Output the [x, y] coordinate of the center of the cell containing the given text.  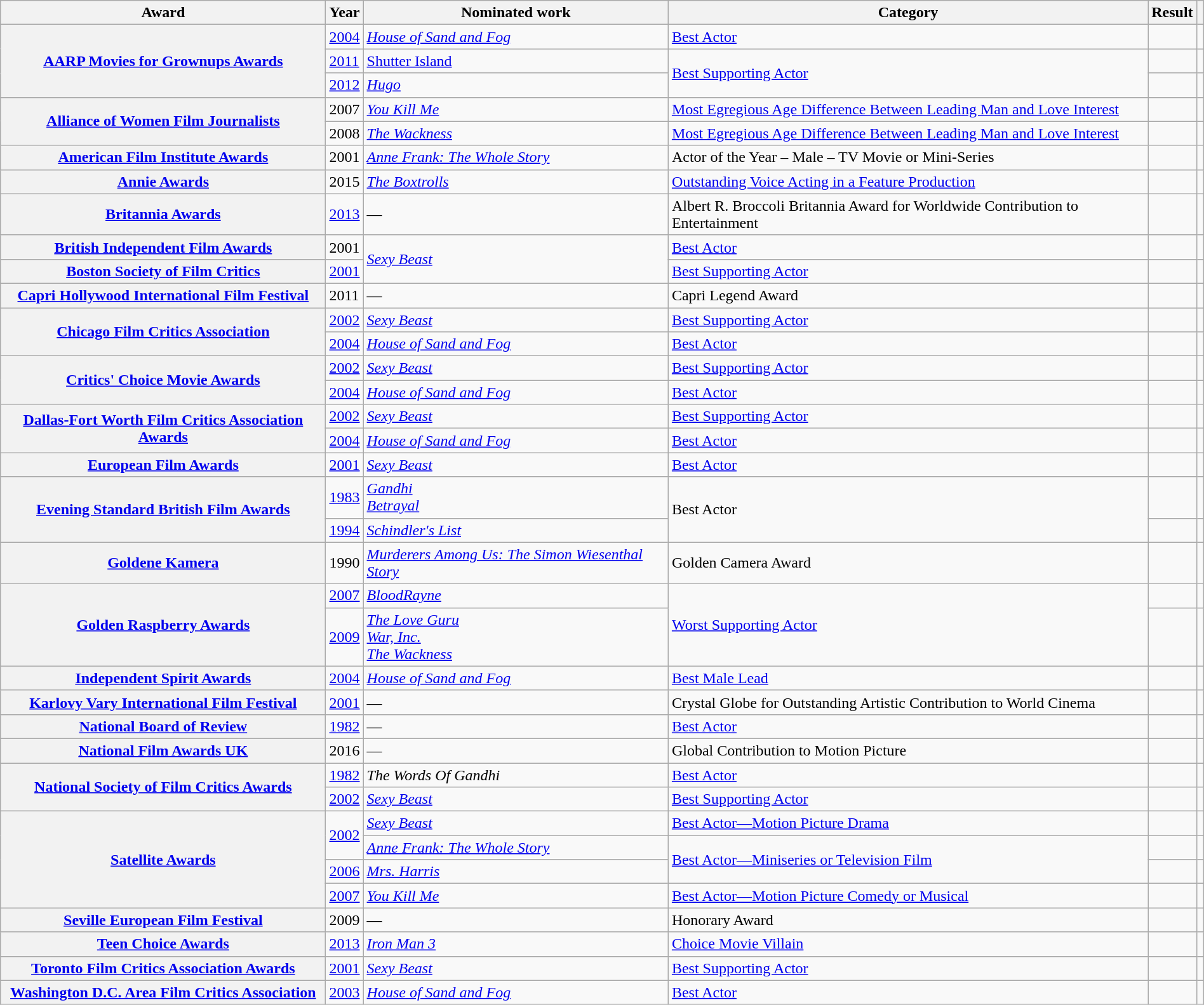
Shutter Island [516, 61]
BloodRayne [516, 596]
Best Actor—Motion Picture Comedy or Musical [908, 896]
Goldene Kamera [163, 562]
American Film Institute Awards [163, 157]
Result [1172, 13]
2006 [344, 872]
Golden Raspberry Awards [163, 625]
Best Male Lead [908, 678]
Hugo [516, 85]
Evening Standard British Film Awards [163, 509]
The Boxtrolls [516, 182]
Golden Camera Award [908, 562]
The Words Of Gandhi [516, 775]
Choice Movie Villain [908, 944]
2015 [344, 182]
Teen Choice Awards [163, 944]
National Film Awards UK [163, 750]
1994 [344, 530]
Actor of the Year – Male – TV Movie or Mini-Series [908, 157]
Boston Society of Film Critics [163, 271]
AARP Movies for Grownups Awards [163, 61]
Year [344, 13]
2008 [344, 133]
Capri Legend Award [908, 295]
Critics' Choice Movie Awards [163, 380]
Nominated work [516, 13]
Capri Hollywood International Film Festival [163, 295]
Toronto Film Critics Association Awards [163, 968]
Best Actor—Miniseries or Television Film [908, 860]
The Love GuruWar, Inc.The Wackness [516, 637]
2016 [344, 750]
Satellite Awards [163, 860]
Washington D.C. Area Film Critics Association [163, 992]
Outstanding Voice Acting in a Feature Production [908, 182]
Seville European Film Festival [163, 920]
Award [163, 13]
Murderers Among Us: The Simon Wiesenthal Story [516, 562]
The Wackness [516, 133]
Worst Supporting Actor [908, 625]
1990 [344, 562]
2012 [344, 85]
Albert R. Broccoli Britannia Award for Worldwide Contribution to Entertainment [908, 215]
European Film Awards [163, 465]
Karlovy Vary International Film Festival [163, 702]
Schindler's List [516, 530]
Chicago Film Critics Association [163, 331]
National Society of Film Critics Awards [163, 787]
Crystal Globe for Outstanding Artistic Contribution to World Cinema [908, 702]
Best Actor—Motion Picture Drama [908, 823]
Category [908, 13]
British Independent Film Awards [163, 247]
GandhiBetrayal [516, 498]
Alliance of Women Film Journalists [163, 121]
Annie Awards [163, 182]
Britannia Awards [163, 215]
Honorary Award [908, 920]
Mrs. Harris [516, 872]
1983 [344, 498]
Dallas-Fort Worth Film Critics Association Awards [163, 429]
Iron Man 3 [516, 944]
2003 [344, 992]
Global Contribution to Motion Picture [908, 750]
Independent Spirit Awards [163, 678]
National Board of Review [163, 726]
